Scan for the cell matching the given text and deliver its (x, y) coordinate at center. 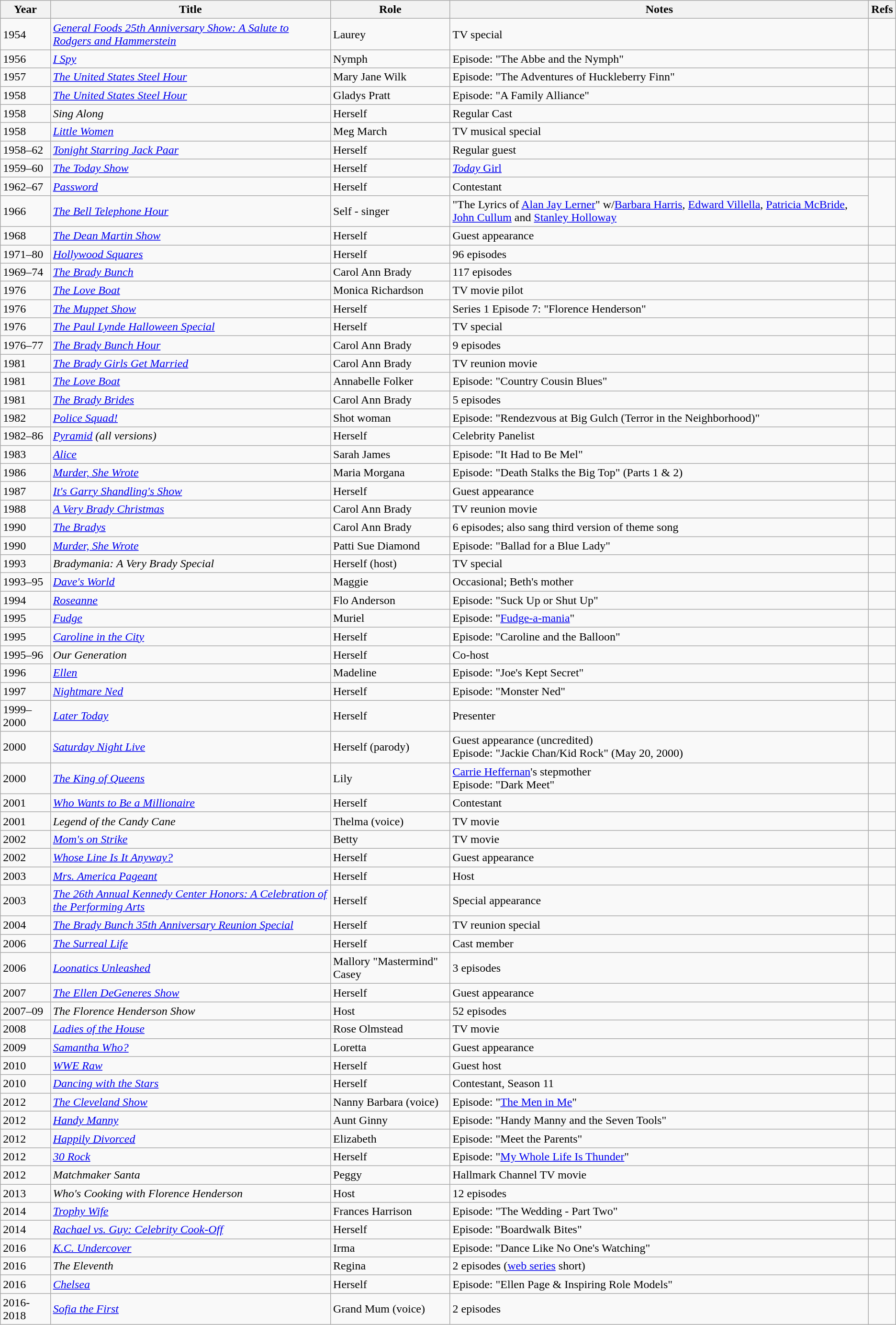
Episode: "The Adventures of Huckleberry Finn" (660, 77)
Handy Manny (190, 1120)
Nightmare Ned (190, 691)
Annabelle Folker (391, 382)
Episode: "My Whole Life Is Thunder" (660, 1157)
The 26th Annual Kennedy Center Honors: A Celebration of the Performing Arts (190, 901)
1988 (25, 509)
Fudge (190, 618)
Hollywood Squares (190, 254)
The Florence Henderson Show (190, 1011)
Elizabeth (391, 1138)
K.C. Undercover (190, 1248)
Roseanne (190, 600)
The King of Queens (190, 778)
2009 (25, 1047)
Flo Anderson (391, 600)
The Brady Girls Get Married (190, 363)
1996 (25, 673)
"The Lyrics of Alan Jay Lerner" w/Barbara Harris, Edward Villella, Patricia McBride, John Cullum and Stanley Holloway (660, 211)
Presenter (660, 716)
Alice (190, 454)
Meg March (391, 132)
The Muppet Show (190, 309)
1971–80 (25, 254)
Peggy (391, 1175)
Mary Jane Wilk (391, 77)
Muriel (391, 618)
Maggie (391, 582)
5 episodes (660, 400)
Episode: "Death Stalks the Big Top" (Parts 1 & 2) (660, 472)
Grand Mum (voice) (391, 1309)
Guest host (660, 1066)
Sarah James (391, 454)
Mrs. America Pageant (190, 876)
Herself (parody) (391, 747)
2008 (25, 1029)
1987 (25, 491)
1969–74 (25, 272)
Episode: "The Wedding - Part Two" (660, 1212)
Episode: "It Had to Be Mel" (660, 454)
Who Wants to Be a Millionaire (190, 803)
1966 (25, 211)
Frances Harrison (391, 1212)
The Bell Telephone Hour (190, 211)
2 episodes (web series short) (660, 1266)
Betty (391, 839)
3 episodes (660, 968)
Dave's World (190, 582)
Episode: "Joe's Kept Secret" (660, 673)
Series 1 Episode 7: "Florence Henderson" (660, 309)
Mom's on Strike (190, 839)
Regina (391, 1266)
Lily (391, 778)
Dancing with the Stars (190, 1084)
TV reunion special (660, 925)
Happily Divorced (190, 1138)
52 episodes (660, 1011)
Little Women (190, 132)
Trophy Wife (190, 1212)
Rachael vs. Guy: Celebrity Cook-Off (190, 1230)
It's Garry Shandling's Show (190, 491)
General Foods 25th Anniversary Show: A Salute to Rodgers and Hammerstein (190, 34)
Legend of the Candy Cane (190, 821)
Episode: "Boardwalk Bites" (660, 1230)
Episode: "Suck Up or Shut Up" (660, 600)
Regular guest (660, 150)
Episode: "Country Cousin Blues" (660, 382)
1997 (25, 691)
Pyramid (all versions) (190, 436)
The Eleventh (190, 1266)
Nymph (391, 59)
Loretta (391, 1047)
Special appearance (660, 901)
Episode: "Meet the Parents" (660, 1138)
I Spy (190, 59)
Episode: "Dance Like No One's Watching" (660, 1248)
Co-host (660, 655)
Occasional; Beth's mother (660, 582)
Monica Richardson (391, 291)
9 episodes (660, 345)
Gladys Pratt (391, 95)
2004 (25, 925)
Episode: "The Men in Me" (660, 1102)
Police Squad! (190, 418)
1954 (25, 34)
Who's Cooking with Florence Henderson (190, 1193)
Episode: "Monster Ned" (660, 691)
Bradymania: A Very Brady Special (190, 564)
The Surreal Life (190, 943)
The Dean Martin Show (190, 236)
Episode: "Handy Manny and the Seven Tools" (660, 1120)
Aunt Ginny (391, 1120)
TV movie pilot (660, 291)
6 episodes; also sang third version of theme song (660, 527)
1994 (25, 600)
Role (391, 10)
Episode: "Ellen Page & Inspiring Role Models" (660, 1284)
1958–62 (25, 150)
1968 (25, 236)
1976–77 (25, 345)
2016-2018 (25, 1309)
Samantha Who? (190, 1047)
1983 (25, 454)
Episode: "Fudge-a-mania" (660, 618)
2013 (25, 1193)
Guest appearance (uncredited)Episode: "Jackie Chan/Kid Rock" (May 20, 2000) (660, 747)
1982–86 (25, 436)
The Cleveland Show (190, 1102)
1993 (25, 564)
Carrie Heffernan's stepmotherEpisode: "Dark Meet" (660, 778)
Irma (391, 1248)
Self - singer (391, 211)
Matchmaker Santa (190, 1175)
1959–60 (25, 168)
1982 (25, 418)
Episode: "Ballad for a Blue Lady" (660, 545)
The Paul Lynde Halloween Special (190, 327)
WWE Raw (190, 1066)
1956 (25, 59)
The Ellen DeGeneres Show (190, 993)
Rose Olmstead (391, 1029)
Episode: "Caroline and the Balloon" (660, 637)
Year (25, 10)
Nanny Barbara (voice) (391, 1102)
Loonatics Unleashed (190, 968)
Celebrity Panelist (660, 436)
A Very Brady Christmas (190, 509)
2007–09 (25, 1011)
Herself (host) (391, 564)
Ellen (190, 673)
1993–95 (25, 582)
Mallory "Mastermind" Casey (391, 968)
The Today Show (190, 168)
Ladies of the House (190, 1029)
Cast member (660, 943)
1995–96 (25, 655)
1962–67 (25, 186)
117 episodes (660, 272)
Refs (882, 10)
Today Girl (660, 168)
Episode: "Rendezvous at Big Gulch (Terror in the Neighborhood)" (660, 418)
Caroline in the City (190, 637)
Regular Cast (660, 113)
1999–2000 (25, 716)
Thelma (voice) (391, 821)
The Brady Bunch (190, 272)
Madeline (391, 673)
2 episodes (660, 1309)
Whose Line Is It Anyway? (190, 857)
Episode: "A Family Alliance" (660, 95)
The Brady Bunch Hour (190, 345)
The Brady Brides (190, 400)
96 episodes (660, 254)
The Bradys (190, 527)
The Brady Bunch 35th Anniversary Reunion Special (190, 925)
Laurey (391, 34)
30 Rock (190, 1157)
2007 (25, 993)
TV musical special (660, 132)
12 episodes (660, 1193)
Password (190, 186)
Notes (660, 10)
1957 (25, 77)
Sofia the First (190, 1309)
Later Today (190, 716)
Patti Sue Diamond (391, 545)
Title (190, 10)
Chelsea (190, 1284)
Saturday Night Live (190, 747)
Contestant, Season 11 (660, 1084)
Tonight Starring Jack Paar (190, 150)
Our Generation (190, 655)
Hallmark Channel TV movie (660, 1175)
Sing Along (190, 113)
Shot woman (391, 418)
Maria Morgana (391, 472)
Episode: "The Abbe and the Nymph" (660, 59)
1986 (25, 472)
